Search for the cell housing the specified text and yield its [X, Y] center coordinate. 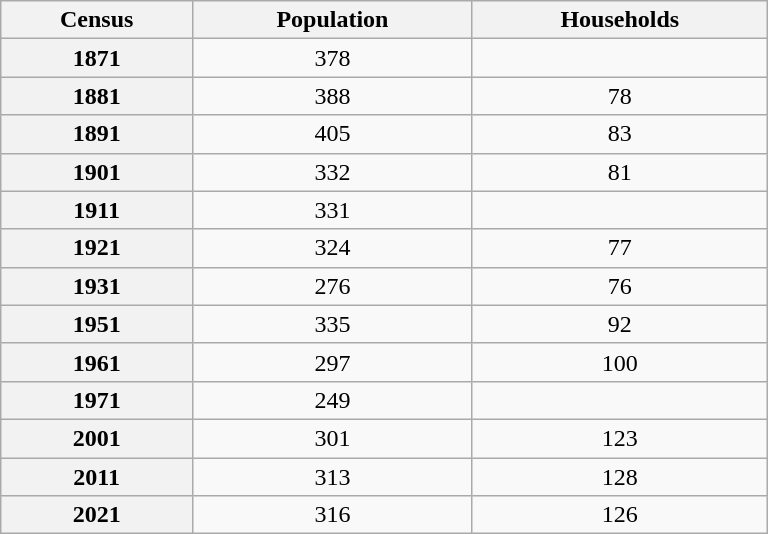
1891 [97, 134]
1901 [97, 172]
83 [620, 134]
Population [333, 20]
1921 [97, 248]
335 [333, 324]
2021 [97, 515]
316 [333, 515]
301 [333, 438]
1951 [97, 324]
Households [620, 20]
276 [333, 286]
2001 [97, 438]
332 [333, 172]
378 [333, 58]
1871 [97, 58]
388 [333, 96]
249 [333, 400]
126 [620, 515]
78 [620, 96]
1911 [97, 210]
92 [620, 324]
76 [620, 286]
Census [97, 20]
1961 [97, 362]
1971 [97, 400]
2011 [97, 477]
324 [333, 248]
128 [620, 477]
313 [333, 477]
1931 [97, 286]
77 [620, 248]
1881 [97, 96]
331 [333, 210]
81 [620, 172]
405 [333, 134]
123 [620, 438]
100 [620, 362]
297 [333, 362]
